Return (x, y) of the center of cell containing provided text 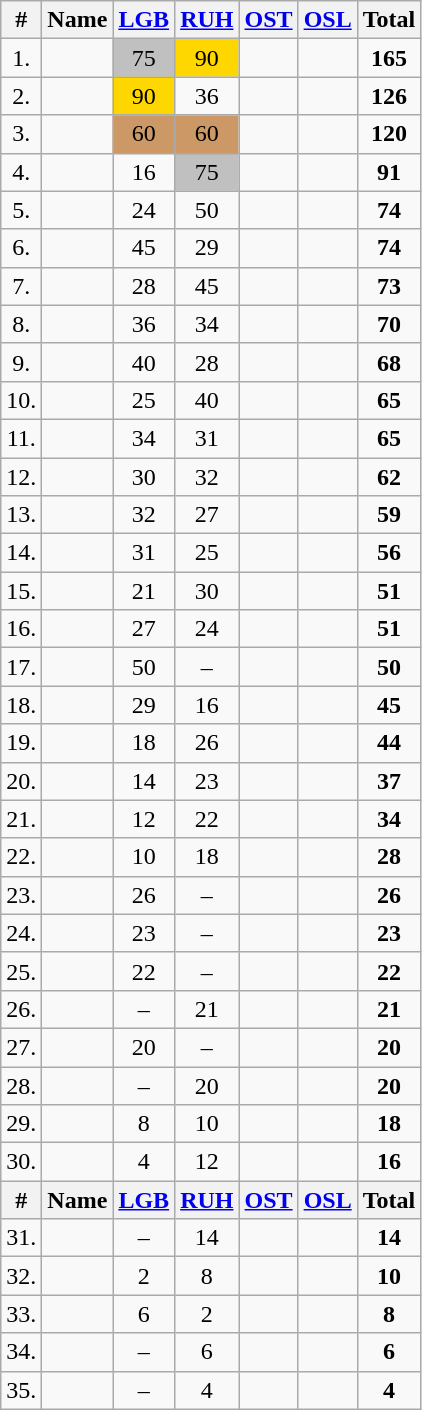
17. (22, 667)
12. (22, 477)
7. (22, 286)
126 (389, 96)
70 (389, 324)
27. (22, 1047)
11. (22, 438)
44 (389, 743)
73 (389, 286)
56 (389, 553)
91 (389, 172)
6. (22, 248)
2. (22, 96)
68 (389, 362)
19. (22, 743)
165 (389, 58)
23. (22, 895)
32. (22, 1276)
10. (22, 400)
26. (22, 1009)
18. (22, 705)
3. (22, 134)
1. (22, 58)
4. (22, 172)
30. (22, 1162)
5. (22, 210)
22. (22, 857)
37 (389, 781)
15. (22, 591)
9. (22, 362)
120 (389, 134)
25. (22, 971)
14. (22, 553)
29. (22, 1124)
34. (22, 1352)
13. (22, 515)
33. (22, 1314)
20. (22, 781)
62 (389, 477)
31. (22, 1238)
16. (22, 629)
28. (22, 1085)
8. (22, 324)
59 (389, 515)
21. (22, 819)
35. (22, 1390)
24. (22, 933)
